Identify which cell holds the provided text, then report its [X, Y] central coordinate. 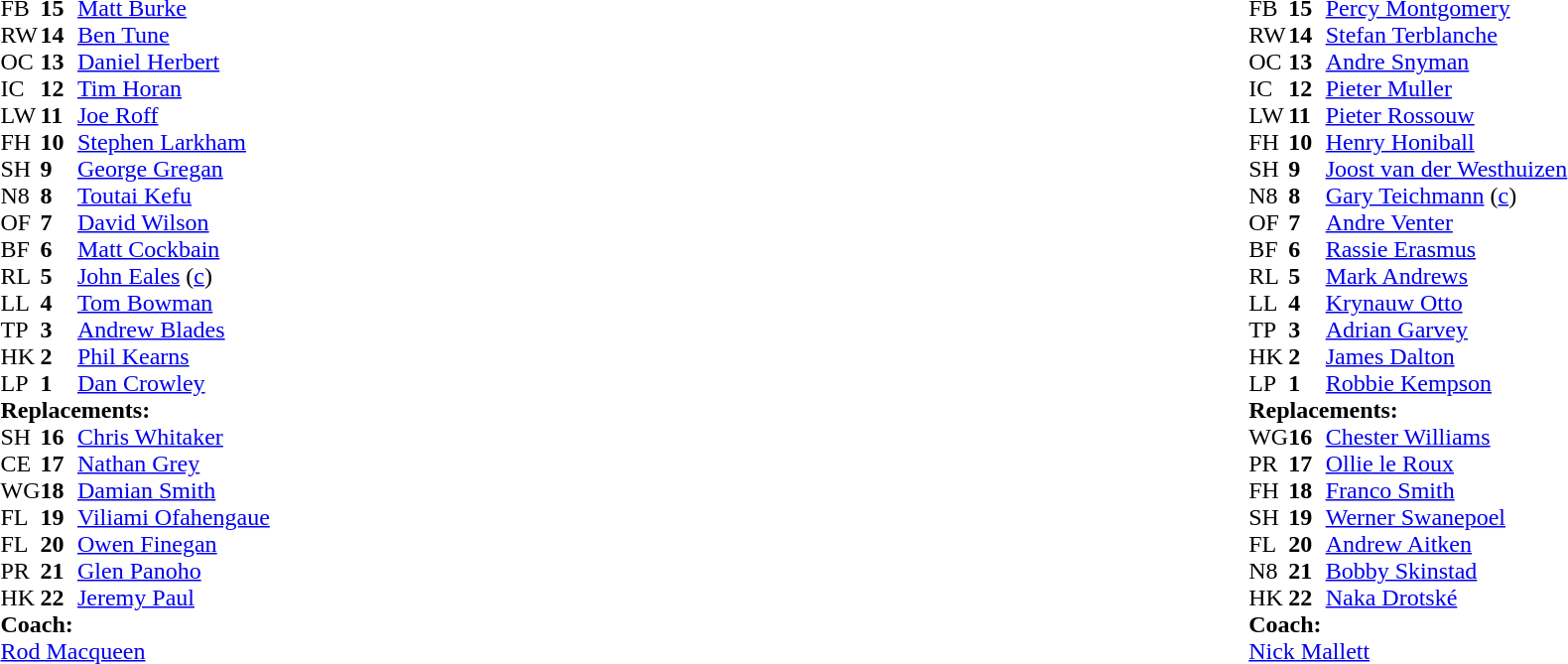
Stefan Terblanche [1447, 36]
Henry Honiball [1447, 143]
Nick Mallett [1407, 651]
Damian Smith [174, 490]
Robbie Kempson [1447, 383]
Franco Smith [1447, 490]
Naka Drotské [1447, 598]
Stephen Larkham [174, 143]
CE [20, 465]
David Wilson [174, 222]
Glen Panoho [174, 572]
Andrew Aitken [1447, 544]
Rod Macqueen [135, 651]
Rassie Erasmus [1447, 250]
John Eales (c) [174, 276]
Mark Andrews [1447, 276]
Matt Cockbain [174, 250]
Jeremy Paul [174, 598]
Krynauw Otto [1447, 304]
Andre Venter [1447, 222]
Werner Swanepoel [1447, 518]
Chester Williams [1447, 437]
Nathan Grey [174, 465]
Joe Roff [174, 115]
Chris Whitaker [174, 437]
Bobby Skinstad [1447, 572]
Tom Bowman [174, 304]
Toutai Kefu [174, 197]
Dan Crowley [174, 383]
Andre Snyman [1447, 62]
Adrian Garvey [1447, 330]
James Dalton [1447, 357]
Gary Teichmann (c) [1447, 197]
Joost van der Westhuizen [1447, 169]
Daniel Herbert [174, 62]
Ben Tune [174, 36]
Viliami Ofahengaue [174, 518]
Ollie le Roux [1447, 465]
Andrew Blades [174, 330]
George Gregan [174, 169]
Phil Kearns [174, 357]
Pieter Muller [1447, 89]
Tim Horan [174, 89]
Pieter Rossouw [1447, 115]
Owen Finegan [174, 544]
